For the text-containing cell, return its midpoint in [X, Y] coordinate format. 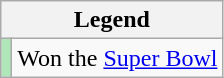
Won the Super Bowl [118, 58]
Legend [112, 20]
